Provide the (X, Y) coordinate of the cell's center where the given text is located.  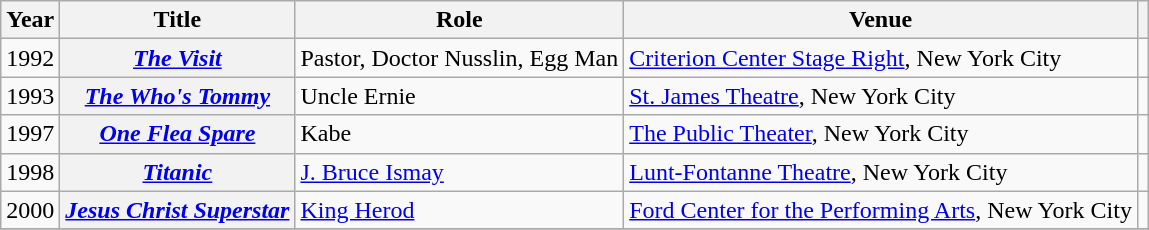
Venue (881, 20)
Uncle Ernie (460, 96)
Title (178, 20)
1992 (30, 58)
The Public Theater, New York City (881, 134)
Jesus Christ Superstar (178, 210)
The Visit (178, 58)
2000 (30, 210)
St. James Theatre, New York City (881, 96)
Titanic (178, 172)
Year (30, 20)
King Herod (460, 210)
Kabe (460, 134)
J. Bruce Ismay (460, 172)
Role (460, 20)
Pastor, Doctor Nusslin, Egg Man (460, 58)
Ford Center for the Performing Arts, New York City (881, 210)
Criterion Center Stage Right, New York City (881, 58)
The Who's Tommy (178, 96)
1997 (30, 134)
1998 (30, 172)
One Flea Spare (178, 134)
Lunt-Fontanne Theatre, New York City (881, 172)
1993 (30, 96)
